Search for the cell housing the specified text and yield its [x, y] center coordinate. 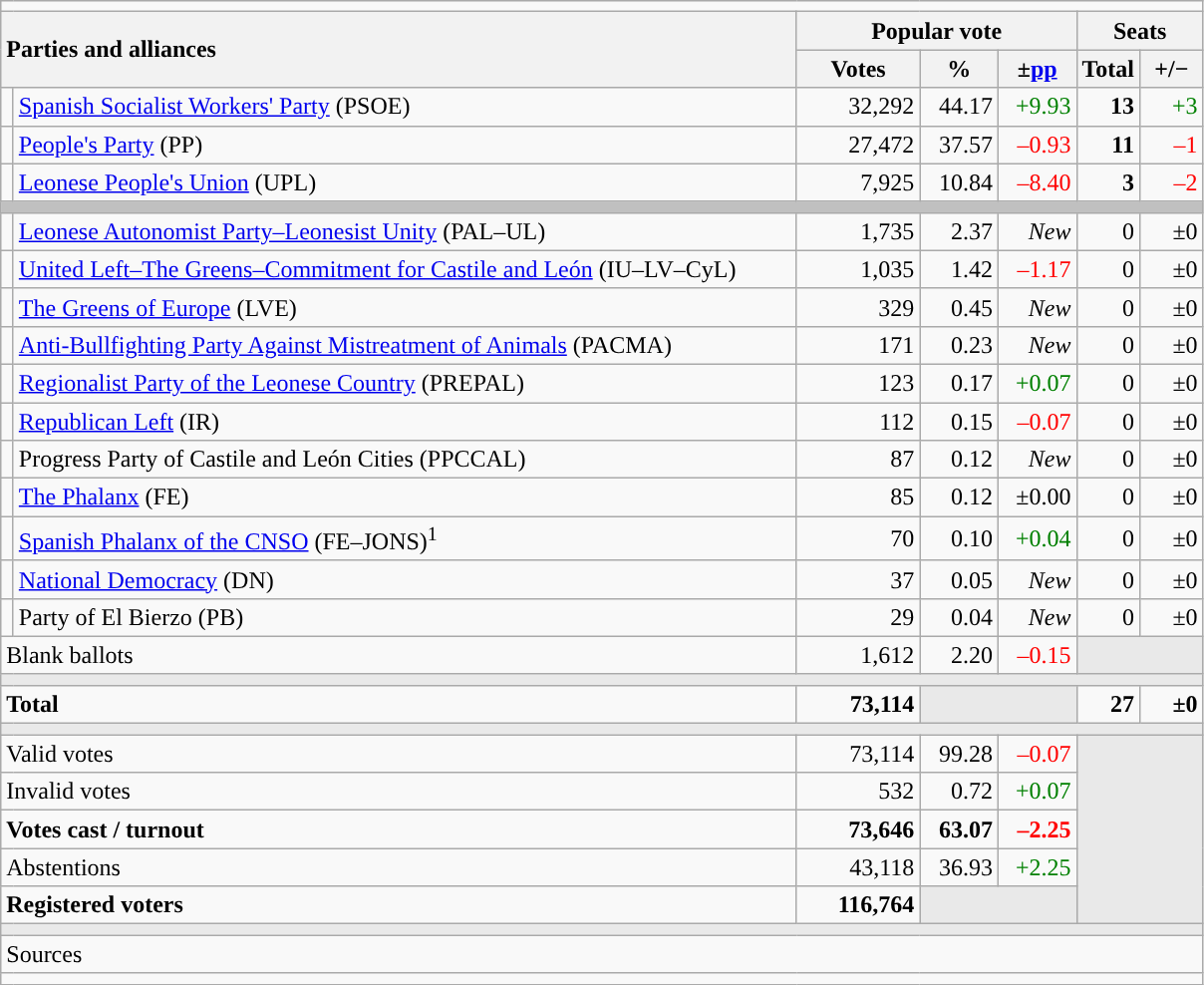
Popular vote [937, 31]
0.10 [959, 538]
123 [858, 383]
Valid votes [399, 754]
–0.15 [1037, 655]
Sources [602, 954]
29 [858, 617]
36.93 [959, 867]
Votes cast / turnout [399, 829]
1.42 [959, 269]
People's Party (PP) [405, 145]
–1.17 [1037, 269]
70 [858, 538]
85 [858, 497]
Seats [1140, 31]
0.72 [959, 792]
3 [1108, 182]
116,764 [858, 905]
1,735 [858, 231]
Abstentions [399, 867]
Invalid votes [399, 792]
National Democracy (DN) [405, 579]
0.23 [959, 345]
2.20 [959, 655]
43,118 [858, 867]
11 [1108, 145]
–1 [1172, 145]
329 [858, 307]
63.07 [959, 829]
Spanish Socialist Workers' Party (PSOE) [405, 107]
Parties and alliances [399, 50]
7,925 [858, 182]
+3 [1172, 107]
0.17 [959, 383]
37.57 [959, 145]
Progress Party of Castile and León Cities (PPCCAL) [405, 460]
73,646 [858, 829]
Spanish Phalanx of the CNSO (FE–JONS)1 [405, 538]
27 [1108, 704]
The Phalanx (FE) [405, 497]
37 [858, 579]
Anti-Bullfighting Party Against Mistreatment of Animals (PACMA) [405, 345]
10.84 [959, 182]
Regionalist Party of the Leonese Country (PREPAL) [405, 383]
13 [1108, 107]
32,292 [858, 107]
+9.93 [1037, 107]
Republican Left (IR) [405, 422]
–2 [1172, 182]
Party of El Bierzo (PB) [405, 617]
–2.25 [1037, 829]
Blank ballots [399, 655]
0.05 [959, 579]
1,612 [858, 655]
–8.40 [1037, 182]
±0.00 [1037, 497]
Leonese Autonomist Party–Leonesist Unity (PAL–UL) [405, 231]
% [959, 69]
Leonese People's Union (UPL) [405, 182]
+0.04 [1037, 538]
–0.93 [1037, 145]
United Left–The Greens–Commitment for Castile and León (IU–LV–CyL) [405, 269]
532 [858, 792]
0.45 [959, 307]
+2.25 [1037, 867]
27,472 [858, 145]
±pp [1037, 69]
+/− [1172, 69]
The Greens of Europe (LVE) [405, 307]
44.17 [959, 107]
Registered voters [399, 905]
2.37 [959, 231]
1,035 [858, 269]
112 [858, 422]
0.15 [959, 422]
Votes [858, 69]
87 [858, 460]
171 [858, 345]
99.28 [959, 754]
0.04 [959, 617]
